Determine the (X, Y) coordinate at the center of the cell enclosing the given text.  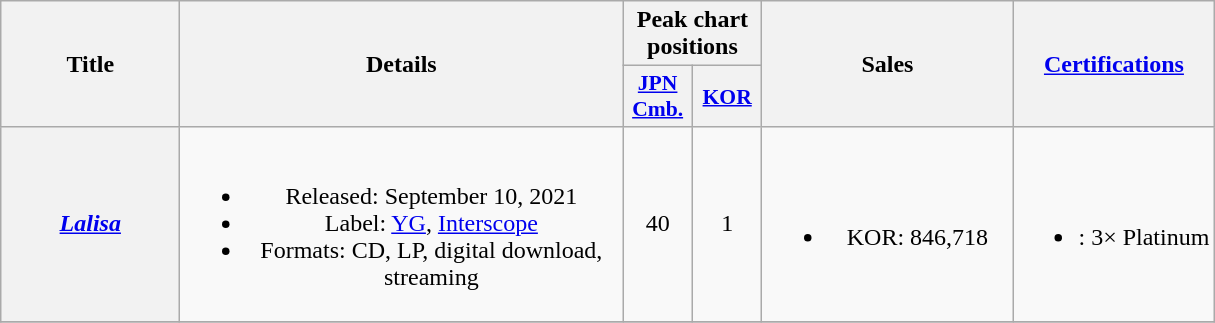
Sales (888, 64)
Title (90, 64)
Released: September 10, 2021Label: YG, InterscopeFormats: CD, LP, digital download, streaming (402, 224)
KOR (727, 96)
JPNCmb. (658, 96)
Lalisa (90, 224)
KOR: 846,718 (888, 224)
: 3× Platinum (1114, 224)
40 (658, 224)
1 (727, 224)
Peak chart positions (692, 34)
Details (402, 64)
Certifications (1114, 64)
